Output the [x, y] coordinate of the center of the cell containing the given text.  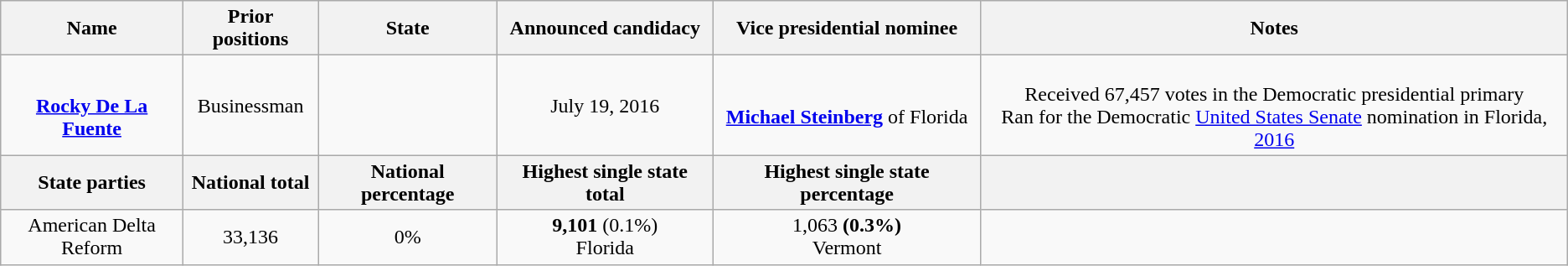
Highest single state percentage [847, 183]
1,063 (0.3%)Vermont [847, 237]
Vice presidential nominee [847, 29]
9,101 (0.1%)Florida [605, 237]
State parties [92, 183]
Rocky De La Fuente [92, 106]
Notes [1274, 29]
Name [92, 29]
National percentage [408, 183]
Businessman [250, 106]
33,136 [250, 237]
0% [408, 237]
July 19, 2016 [605, 106]
National total [250, 183]
Highest single state total [605, 183]
American Delta Reform [92, 237]
Michael Steinberg of Florida [847, 106]
State [408, 29]
Received 67,457 votes in the Democratic presidential primaryRan for the Democratic United States Senate nomination in Florida, 2016 [1274, 106]
Announced candidacy [605, 29]
Prior positions [250, 29]
